Locate the cell with the specified text and output its (X, Y) center coordinate. 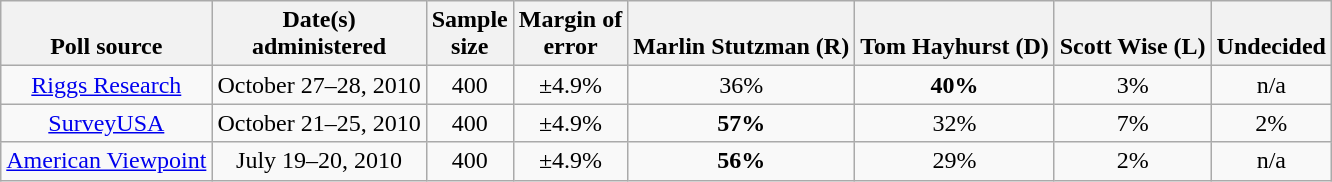
October 27–28, 2010 (319, 85)
Marlin Stutzman (R) (742, 34)
July 19–20, 2010 (319, 161)
Undecided (1271, 34)
3% (1132, 85)
Poll source (106, 34)
Riggs Research (106, 85)
7% (1132, 123)
40% (955, 85)
Date(s) administered (319, 34)
October 21–25, 2010 (319, 123)
29% (955, 161)
Tom Hayhurst (D) (955, 34)
56% (742, 161)
36% (742, 85)
SurveyUSA (106, 123)
32% (955, 123)
Samplesize (470, 34)
Scott Wise (L) (1132, 34)
Margin oferror (570, 34)
57% (742, 123)
American Viewpoint (106, 161)
